Pinpoint the cell where the given text exists, returning its (x, y) midpoint coordinate. 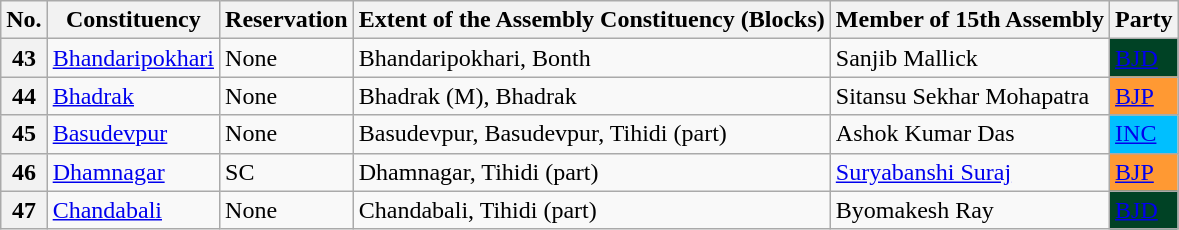
No. (24, 20)
46 (24, 172)
Dhamnagar (133, 172)
Chandabali (133, 210)
47 (24, 210)
Extent of the Assembly Constituency (Blocks) (592, 20)
Sitansu Sekhar Mohapatra (970, 96)
Suryabanshi Suraj (970, 172)
43 (24, 58)
Bhandaripokhari, Bonth (592, 58)
Bhadrak (133, 96)
Chandabali, Tihidi (part) (592, 210)
45 (24, 134)
Reservation (287, 20)
Byomakesh Ray (970, 210)
Ashok Kumar Das (970, 134)
Dhamnagar, Tihidi (part) (592, 172)
Member of 15th Assembly (970, 20)
Sanjib Mallick (970, 58)
44 (24, 96)
SC (287, 172)
INC (1144, 134)
Party (1144, 20)
Bhadrak (M), Bhadrak (592, 96)
Basudevpur (133, 134)
Basudevpur, Basudevpur, Tihidi (part) (592, 134)
Constituency (133, 20)
Bhandaripokhari (133, 58)
